Detect which cell encompasses the target text, then output its (X, Y) center coordinate. 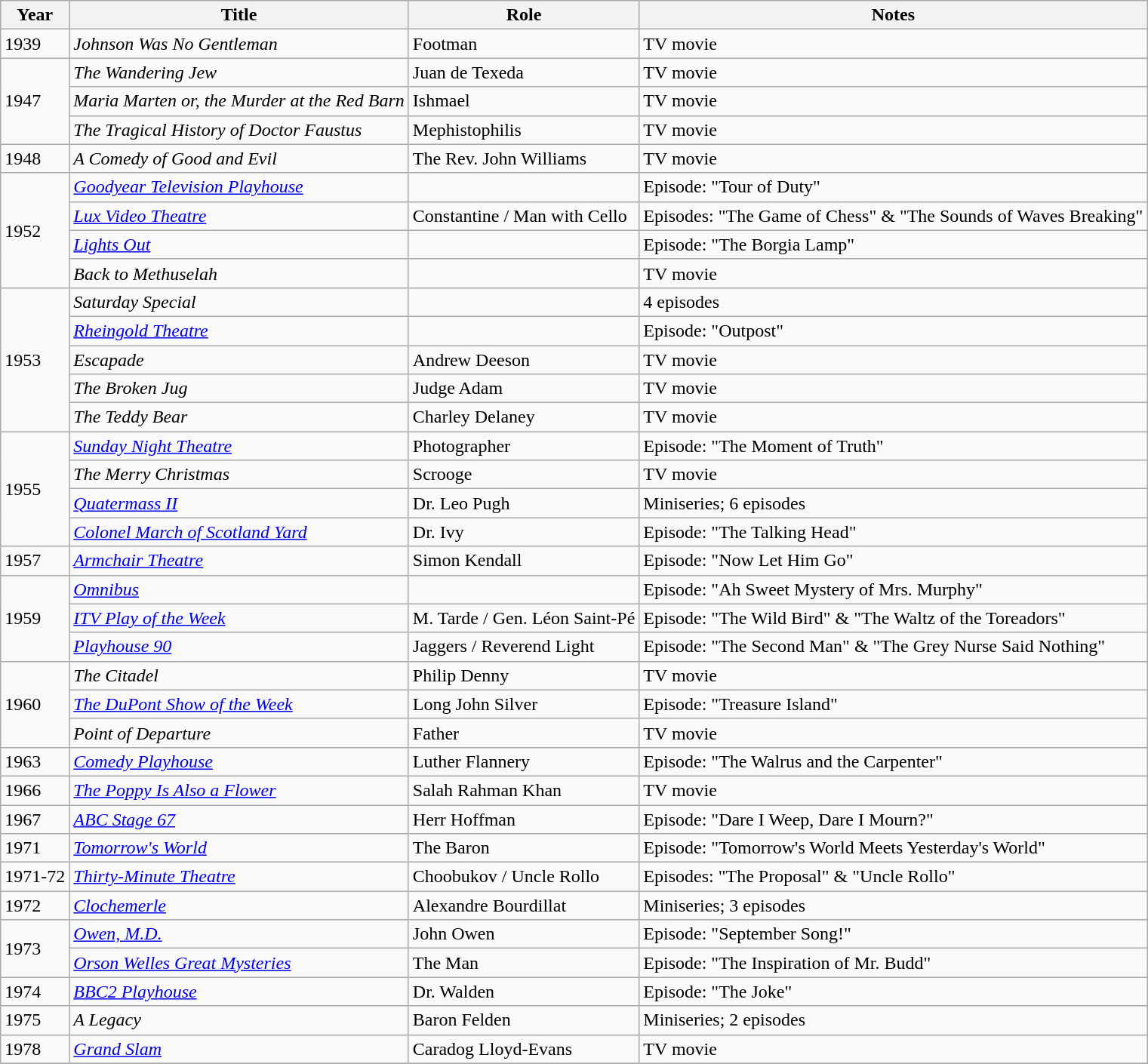
ABC Stage 67 (239, 819)
1963 (35, 761)
Year (35, 15)
1967 (35, 819)
1947 (35, 101)
John Owen (524, 934)
Episodes: "The Game of Chess" & "The Sounds of Waves Breaking" (894, 216)
Simon Kendall (524, 561)
1952 (35, 230)
1974 (35, 992)
Dr. Ivy (524, 532)
Rheingold Theatre (239, 331)
Miniseries; 2 episodes (894, 1020)
Caradog Lloyd-Evans (524, 1049)
1971-72 (35, 877)
Episode: "Dare I Weep, Dare I Mourn?" (894, 819)
Johnson Was No Gentleman (239, 44)
Maria Marten or, the Murder at the Red Barn (239, 101)
The DuPont Show of the Week (239, 704)
M. Tarde / Gen. Léon Saint-Pé (524, 618)
Episode: "Outpost" (894, 331)
Dr. Walden (524, 992)
1971 (35, 848)
Episode: "The Borgia Lamp" (894, 244)
Luther Flannery (524, 761)
The Broken Jug (239, 389)
Baron Felden (524, 1020)
Judge Adam (524, 389)
1972 (35, 906)
4 episodes (894, 302)
1966 (35, 790)
Comedy Playhouse (239, 761)
Escapade (239, 360)
Omnibus (239, 589)
The Citadel (239, 675)
The Wandering Jew (239, 72)
Goodyear Television Playhouse (239, 187)
Tomorrow's World (239, 848)
Episode: "The Inspiration of Mr. Budd" (894, 963)
Lights Out (239, 244)
Episode: "The Joke" (894, 992)
Dr. Leo Pugh (524, 503)
Episodes: "The Proposal" & "Uncle Rollo" (894, 877)
Title (239, 15)
Episode: "The Moment of Truth" (894, 446)
Sunday Night Theatre (239, 446)
Episode: "The Talking Head" (894, 532)
Juan de Texeda (524, 72)
1953 (35, 359)
Mephistophilis (524, 130)
The Merry Christmas (239, 475)
Clochemerle (239, 906)
Episode: "Ah Sweet Mystery of Mrs. Murphy" (894, 589)
1978 (35, 1049)
1960 (35, 704)
Quatermass II (239, 503)
Thirty-Minute Theatre (239, 877)
Episode: "The Walrus and the Carpenter" (894, 761)
The Rev. John Williams (524, 158)
Miniseries; 3 episodes (894, 906)
ITV Play of the Week (239, 618)
Jaggers / Reverend Light (524, 647)
Notes (894, 15)
Episode: "Tour of Duty" (894, 187)
Episode: "September Song!" (894, 934)
1975 (35, 1020)
The Tragical History of Doctor Faustus (239, 130)
Ishmael (524, 101)
A Legacy (239, 1020)
Episode: "Now Let Him Go" (894, 561)
1973 (35, 949)
Philip Denny (524, 675)
Orson Welles Great Mysteries (239, 963)
Playhouse 90 (239, 647)
Episode: "Tomorrow's World Meets Yesterday's World" (894, 848)
The Teddy Bear (239, 417)
Point of Departure (239, 733)
The Man (524, 963)
1948 (35, 158)
Episode: "The Second Man" & "The Grey Nurse Said Nothing" (894, 647)
Salah Rahman Khan (524, 790)
Armchair Theatre (239, 561)
A Comedy of Good and Evil (239, 158)
Charley Delaney (524, 417)
Herr Hoffman (524, 819)
Alexandre Bourdillat (524, 906)
Scrooge (524, 475)
1959 (35, 618)
Choobukov / Uncle Rollo (524, 877)
1939 (35, 44)
BBC2 Playhouse (239, 992)
Andrew Deeson (524, 360)
1955 (35, 489)
Role (524, 15)
Colonel March of Scotland Yard (239, 532)
Episode: "The Wild Bird" & "The Waltz of the Toreadors" (894, 618)
The Poppy Is Also a Flower (239, 790)
Grand Slam (239, 1049)
Constantine / Man with Cello (524, 216)
Lux Video Theatre (239, 216)
Saturday Special (239, 302)
Long John Silver (524, 704)
1957 (35, 561)
Father (524, 733)
Photographer (524, 446)
Footman (524, 44)
Miniseries; 6 episodes (894, 503)
Back to Methuselah (239, 273)
The Baron (524, 848)
Episode: "Treasure Island" (894, 704)
Owen, M.D. (239, 934)
